Determine the [x, y] coordinate at the center of the cell enclosing the given text.  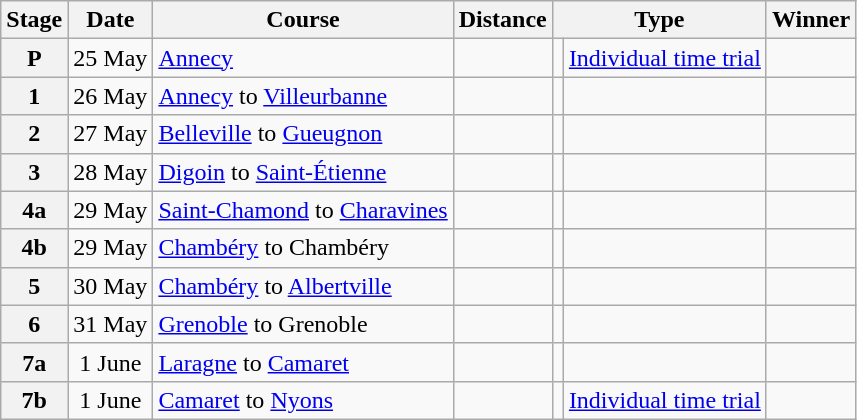
Digoin to Saint-Étienne [303, 172]
Annecy [303, 58]
31 May [110, 324]
26 May [110, 96]
Camaret to Nyons [303, 400]
4b [34, 248]
Date [110, 20]
Belleville to Gueugnon [303, 134]
5 [34, 286]
Laragne to Camaret [303, 362]
Type [659, 20]
Annecy to Villeurbanne [303, 96]
4a [34, 210]
30 May [110, 286]
27 May [110, 134]
Chambéry to Albertville [303, 286]
Winner [810, 20]
Stage [34, 20]
Saint-Chamond to Charavines [303, 210]
Chambéry to Chambéry [303, 248]
Distance [502, 20]
1 [34, 96]
25 May [110, 58]
7a [34, 362]
7b [34, 400]
Course [303, 20]
28 May [110, 172]
Grenoble to Grenoble [303, 324]
6 [34, 324]
P [34, 58]
2 [34, 134]
3 [34, 172]
